Find where the given text appears and provide that cell's center as (x, y) coordinate. 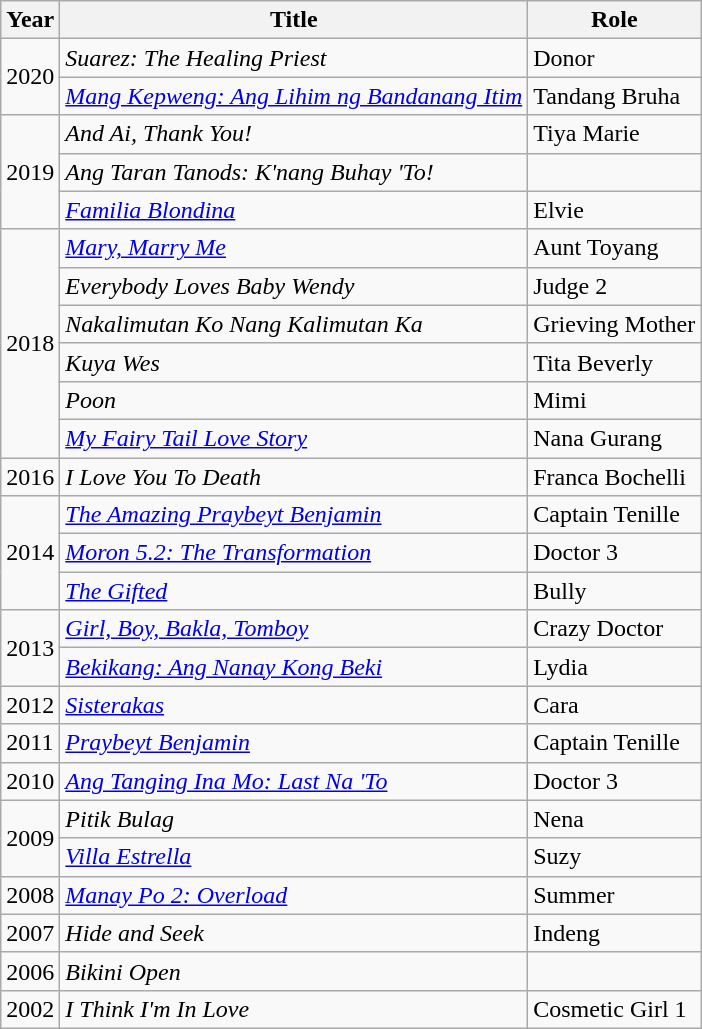
2010 (30, 781)
2014 (30, 553)
Poon (294, 400)
Moron 5.2: The Transformation (294, 553)
Tita Beverly (614, 362)
Aunt Toyang (614, 248)
And Ai, Thank You! (294, 134)
I Think I'm In Love (294, 1009)
Summer (614, 895)
Villa Estrella (294, 857)
Nena (614, 819)
2012 (30, 705)
Lydia (614, 667)
2006 (30, 971)
Role (614, 20)
The Amazing Praybeyt Benjamin (294, 515)
Kuya Wes (294, 362)
Mang Kepweng: Ang Lihim ng Bandanang Itim (294, 96)
2018 (30, 343)
My Fairy Tail Love Story (294, 438)
Tiya Marie (614, 134)
Judge 2 (614, 286)
Nana Gurang (614, 438)
Familia Blondina (294, 210)
2013 (30, 648)
2020 (30, 77)
Cara (614, 705)
Suarez: The Healing Priest (294, 58)
Mary, Marry Me (294, 248)
Elvie (614, 210)
Grieving Mother (614, 324)
2016 (30, 477)
I Love You To Death (294, 477)
Mimi (614, 400)
Franca Bochelli (614, 477)
2011 (30, 743)
Donor (614, 58)
The Gifted (294, 591)
Cosmetic Girl 1 (614, 1009)
2019 (30, 172)
2002 (30, 1009)
2008 (30, 895)
2009 (30, 838)
Praybeyt Benjamin (294, 743)
Everybody Loves Baby Wendy (294, 286)
Indeng (614, 933)
Tandang Bruha (614, 96)
Manay Po 2: Overload (294, 895)
Hide and Seek (294, 933)
Bikini Open (294, 971)
Sisterakas (294, 705)
Year (30, 20)
Pitik Bulag (294, 819)
Girl, Boy, Bakla, Tomboy (294, 629)
Bekikang: Ang Nanay Kong Beki (294, 667)
Ang Taran Tanods: K'nang Buhay 'To! (294, 172)
Title (294, 20)
Suzy (614, 857)
2007 (30, 933)
Nakalimutan Ko Nang Kalimutan Ka (294, 324)
Crazy Doctor (614, 629)
Ang Tanging Ina Mo: Last Na 'To (294, 781)
Bully (614, 591)
